Locate the cell with the specified text and output its [X, Y] center coordinate. 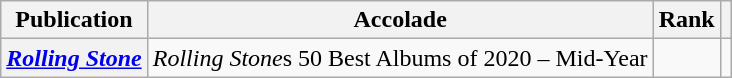
Rolling Stone [74, 58]
Rolling Stones 50 Best Albums of 2020 – Mid-Year [400, 58]
Rank [686, 20]
Publication [74, 20]
Accolade [400, 20]
